From the cell containing the given text, extract its center point as [X, Y] coordinate. 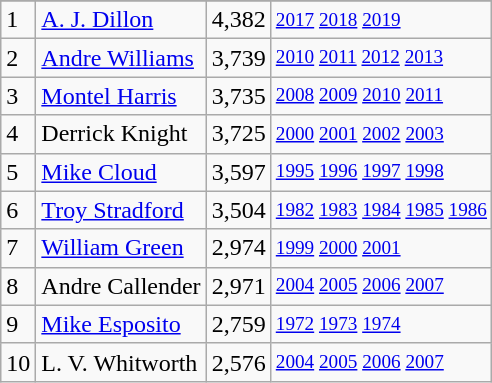
2010 2011 2012 2013 [381, 58]
L. V. Whitworth [121, 362]
A. J. Dillon [121, 20]
1982 1983 1984 1985 1986 [381, 210]
4 [18, 134]
Andre Callender [121, 286]
3,725 [238, 134]
10 [18, 362]
3,739 [238, 58]
Mike Esposito [121, 324]
7 [18, 248]
2 [18, 58]
4,382 [238, 20]
Derrick Knight [121, 134]
8 [18, 286]
2000 2001 2002 2003 [381, 134]
2008 2009 2010 2011 [381, 96]
1999 2000 2001 [381, 248]
2017 2018 2019 [381, 20]
2,576 [238, 362]
9 [18, 324]
1 [18, 20]
3,597 [238, 172]
6 [18, 210]
1972 1973 1974 [381, 324]
2,971 [238, 286]
2,974 [238, 248]
3,504 [238, 210]
5 [18, 172]
3 [18, 96]
2,759 [238, 324]
Montel Harris [121, 96]
Troy Stradford [121, 210]
Andre Williams [121, 58]
3,735 [238, 96]
William Green [121, 248]
1995 1996 1997 1998 [381, 172]
Mike Cloud [121, 172]
